Pinpoint the cell where the given text exists, returning its [X, Y] midpoint coordinate. 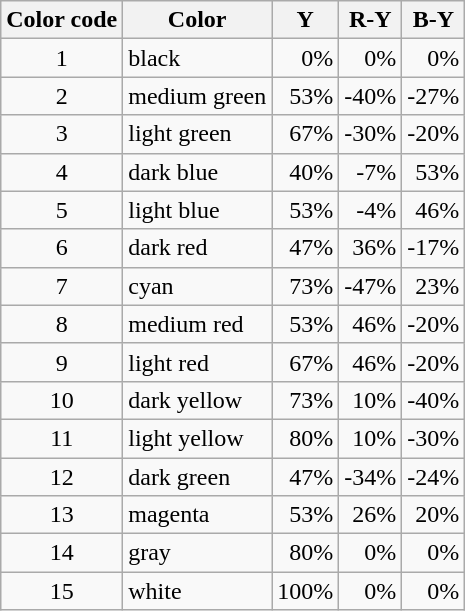
11 [62, 438]
Y [306, 20]
15 [62, 591]
2 [62, 96]
10 [62, 400]
dark yellow [198, 400]
23% [434, 286]
5 [62, 210]
26% [370, 515]
-47% [370, 286]
-17% [434, 248]
light yellow [198, 438]
100% [306, 591]
dark green [198, 477]
dark blue [198, 172]
magenta [198, 515]
6 [62, 248]
white [198, 591]
36% [370, 248]
medium red [198, 324]
light blue [198, 210]
14 [62, 553]
Color [198, 20]
40% [306, 172]
gray [198, 553]
Color code [62, 20]
12 [62, 477]
1 [62, 58]
3 [62, 134]
20% [434, 515]
9 [62, 362]
black [198, 58]
-7% [370, 172]
8 [62, 324]
13 [62, 515]
medium green [198, 96]
light red [198, 362]
-27% [434, 96]
dark red [198, 248]
7 [62, 286]
-4% [370, 210]
4 [62, 172]
B-Y [434, 20]
cyan [198, 286]
light green [198, 134]
R-Y [370, 20]
-24% [434, 477]
-34% [370, 477]
